Determine the [x, y] coordinate at the center of the cell enclosing the given text.  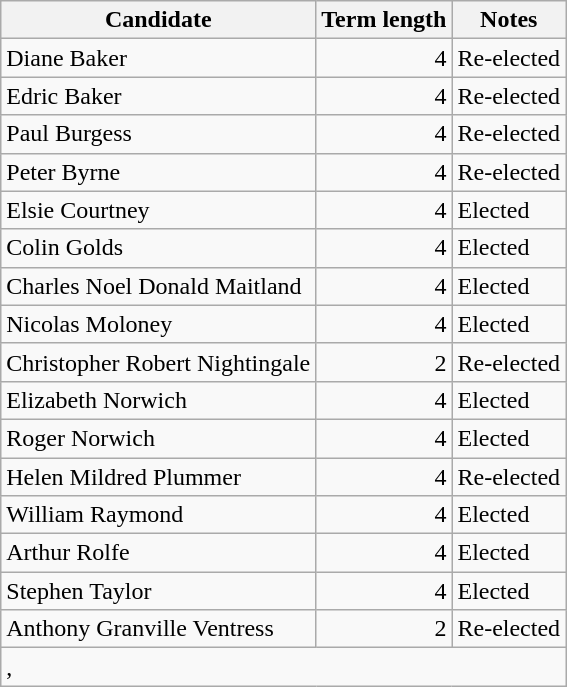
Elsie Courtney [158, 210]
Peter Byrne [158, 172]
Paul Burgess [158, 134]
Roger Norwich [158, 438]
Nicolas Moloney [158, 324]
Christopher Robert Nightingale [158, 362]
Colin Golds [158, 248]
Notes [509, 20]
William Raymond [158, 515]
, [284, 667]
Helen Mildred Plummer [158, 477]
Stephen Taylor [158, 591]
Candidate [158, 20]
Diane Baker [158, 58]
Term length [384, 20]
Anthony Granville Ventress [158, 629]
Charles Noel Donald Maitland [158, 286]
Elizabeth Norwich [158, 400]
Edric Baker [158, 96]
Arthur Rolfe [158, 553]
